Identify which cell holds the provided text, then report its (x, y) central coordinate. 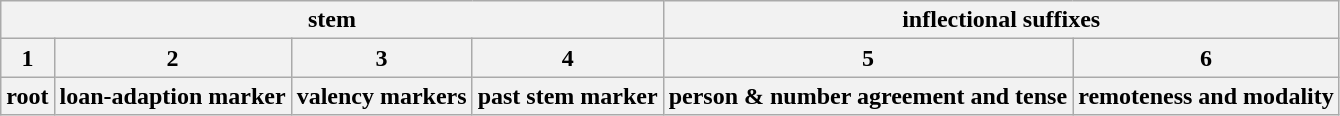
3 (382, 58)
remoteness and modality (1206, 96)
root (28, 96)
loan-adaption marker (172, 96)
5 (868, 58)
4 (568, 58)
inflectional suffixes (1001, 20)
past stem marker (568, 96)
person & number agreement and tense (868, 96)
stem (332, 20)
1 (28, 58)
valency markers (382, 96)
2 (172, 58)
6 (1206, 58)
